Output the [X, Y] coordinate of the center of the cell containing the given text.  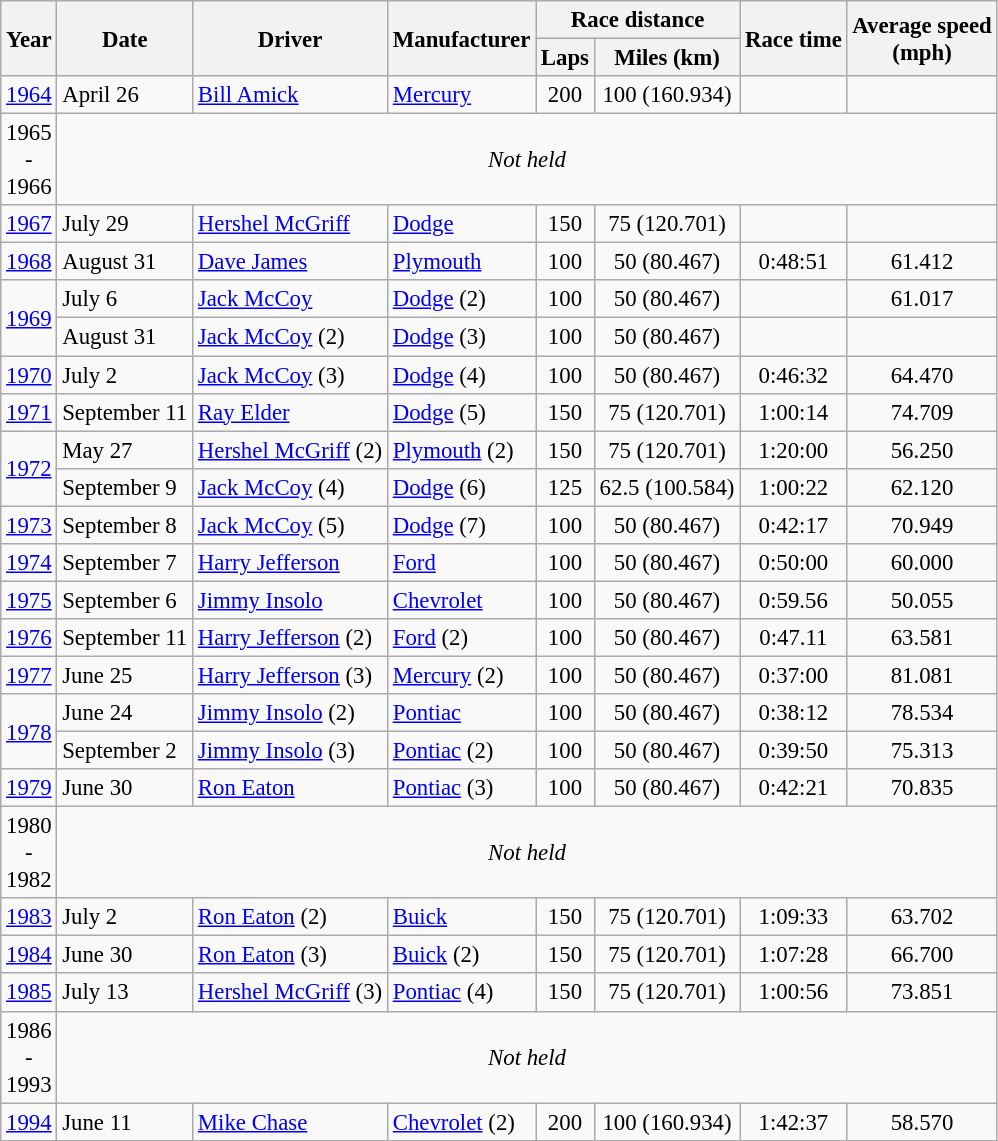
Jimmy Insolo (3) [290, 751]
0:47.11 [794, 638]
Driver [290, 38]
1979 [29, 788]
1968 [29, 262]
1970 [29, 375]
May 27 [125, 450]
June 25 [125, 675]
1:00:14 [794, 412]
1978 [29, 732]
Ron Eaton (2) [290, 917]
Bill Amick [290, 95]
Ron Eaton (3) [290, 955]
July 13 [125, 993]
Race time [794, 38]
Plymouth (2) [461, 450]
September 7 [125, 563]
1:00:22 [794, 487]
1972 [29, 468]
1969 [29, 318]
0:42:17 [794, 525]
Pontiac (4) [461, 993]
0:50:00 [794, 563]
Buick (2) [461, 955]
62.120 [922, 487]
50.055 [922, 600]
Pontiac (3) [461, 788]
Harry Jefferson [290, 563]
70.949 [922, 525]
Average speed(mph) [922, 38]
Buick [461, 917]
0:59.56 [794, 600]
Jack McCoy (3) [290, 375]
September 2 [125, 751]
1973 [29, 525]
0:39:50 [794, 751]
81.081 [922, 675]
Jack McCoy (4) [290, 487]
Hershel McGriff [290, 224]
April 26 [125, 95]
1964 [29, 95]
September 8 [125, 525]
1:00:56 [794, 993]
June 24 [125, 713]
Dodge (6) [461, 487]
Dodge (5) [461, 412]
Mercury (2) [461, 675]
0:46:32 [794, 375]
Mike Chase [290, 1122]
125 [566, 487]
Ford (2) [461, 638]
Jack McCoy [290, 299]
1971 [29, 412]
Ron Eaton [290, 788]
1980-1982 [29, 853]
Mercury [461, 95]
75.313 [922, 751]
Jimmy Insolo (2) [290, 713]
78.534 [922, 713]
Hershel McGriff (3) [290, 993]
1975 [29, 600]
Dave James [290, 262]
Dodge (3) [461, 337]
Chevrolet (2) [461, 1122]
62.5 (100.584) [666, 487]
Dodge [461, 224]
74.709 [922, 412]
1985 [29, 993]
Hershel McGriff (2) [290, 450]
1:07:28 [794, 955]
1:42:37 [794, 1122]
61.017 [922, 299]
1:20:00 [794, 450]
1967 [29, 224]
Harry Jefferson (2) [290, 638]
1994 [29, 1122]
Ford [461, 563]
Harry Jefferson (3) [290, 675]
Dodge (7) [461, 525]
0:37:00 [794, 675]
Ray Elder [290, 412]
58.570 [922, 1122]
Year [29, 38]
1986-1993 [29, 1057]
Date [125, 38]
Dodge (4) [461, 375]
Jimmy Insolo [290, 600]
Miles (km) [666, 58]
56.250 [922, 450]
60.000 [922, 563]
0:38:12 [794, 713]
61.412 [922, 262]
1965-1966 [29, 160]
1984 [29, 955]
September 9 [125, 487]
September 6 [125, 600]
63.702 [922, 917]
1977 [29, 675]
73.851 [922, 993]
1976 [29, 638]
1:09:33 [794, 917]
1983 [29, 917]
1974 [29, 563]
Pontiac (2) [461, 751]
0:48:51 [794, 262]
Jack McCoy (5) [290, 525]
Race distance [638, 20]
Laps [566, 58]
Plymouth [461, 262]
July 29 [125, 224]
63.581 [922, 638]
64.470 [922, 375]
0:42:21 [794, 788]
Manufacturer [461, 38]
70.835 [922, 788]
Dodge (2) [461, 299]
Jack McCoy (2) [290, 337]
66.700 [922, 955]
Chevrolet [461, 600]
Pontiac [461, 713]
July 6 [125, 299]
June 11 [125, 1122]
